Pinpoint the cell where the given text exists, returning its (x, y) midpoint coordinate. 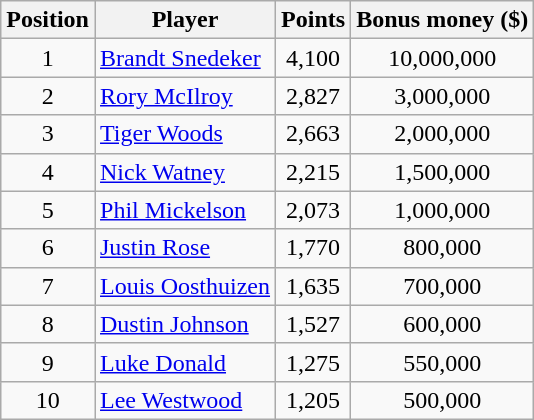
Tiger Woods (184, 134)
Justin Rose (184, 248)
550,000 (442, 362)
Louis Oosthuizen (184, 286)
7 (48, 286)
1,500,000 (442, 172)
1,205 (314, 400)
1,770 (314, 248)
Position (48, 20)
1,635 (314, 286)
Luke Donald (184, 362)
1,275 (314, 362)
2,663 (314, 134)
2,827 (314, 96)
2,215 (314, 172)
2,073 (314, 210)
Points (314, 20)
1,000,000 (442, 210)
3,000,000 (442, 96)
800,000 (442, 248)
2,000,000 (442, 134)
1 (48, 58)
9 (48, 362)
4,100 (314, 58)
Phil Mickelson (184, 210)
Player (184, 20)
2 (48, 96)
Rory McIlroy (184, 96)
Brandt Snedeker (184, 58)
10,000,000 (442, 58)
600,000 (442, 324)
Dustin Johnson (184, 324)
500,000 (442, 400)
Lee Westwood (184, 400)
10 (48, 400)
Bonus money ($) (442, 20)
Nick Watney (184, 172)
700,000 (442, 286)
8 (48, 324)
4 (48, 172)
1,527 (314, 324)
6 (48, 248)
3 (48, 134)
5 (48, 210)
